Find where the given text appears and provide that cell's center as (X, Y) coordinate. 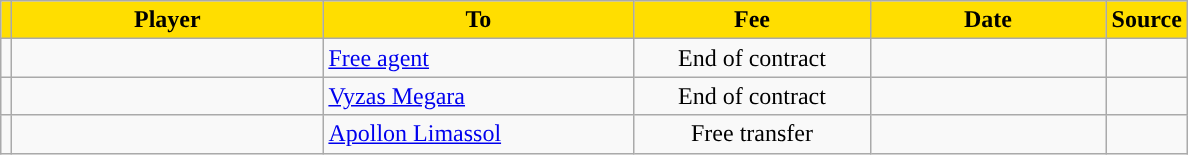
Player (168, 20)
To (478, 20)
Free transfer (752, 134)
Apollon Limassol (478, 134)
Fee (752, 20)
Source (1146, 20)
Free agent (478, 58)
Date (988, 20)
Vyzas Megara (478, 96)
